Locate the cell with the specified text and output its (X, Y) center coordinate. 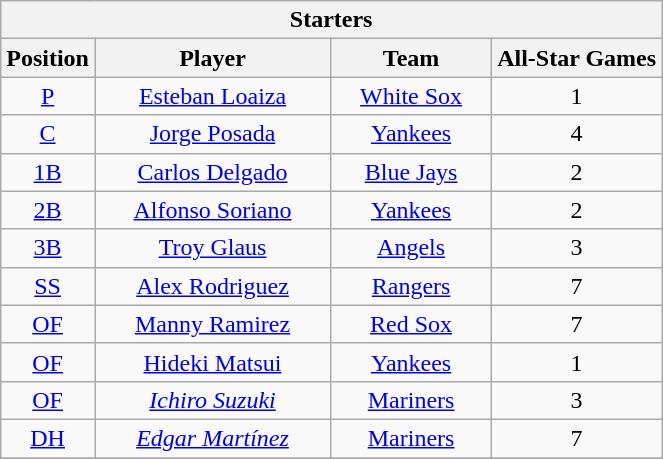
DH (48, 438)
Team (412, 58)
3B (48, 248)
All-Star Games (577, 58)
Troy Glaus (212, 248)
Angels (412, 248)
1B (48, 172)
Blue Jays (412, 172)
Player (212, 58)
Esteban Loaiza (212, 96)
4 (577, 134)
C (48, 134)
SS (48, 286)
Alfonso Soriano (212, 210)
Rangers (412, 286)
Edgar Martínez (212, 438)
Hideki Matsui (212, 362)
Jorge Posada (212, 134)
Position (48, 58)
Starters (332, 20)
White Sox (412, 96)
Alex Rodriguez (212, 286)
Manny Ramirez (212, 324)
Red Sox (412, 324)
P (48, 96)
Ichiro Suzuki (212, 400)
2B (48, 210)
Carlos Delgado (212, 172)
